Return [x, y] of the center of cell containing provided text 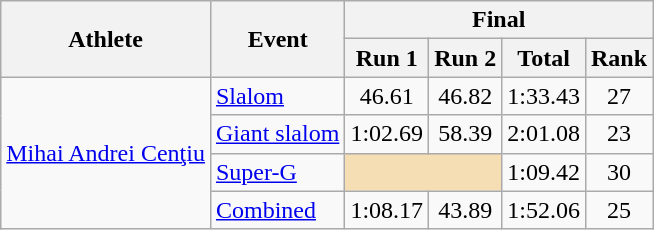
1:08.17 [387, 210]
Total [544, 58]
1:09.42 [544, 172]
43.89 [466, 210]
Rank [618, 58]
2:01.08 [544, 134]
46.61 [387, 96]
46.82 [466, 96]
Giant slalom [277, 134]
Event [277, 39]
Athlete [106, 39]
27 [618, 96]
Run 1 [387, 58]
Slalom [277, 96]
1:02.69 [387, 134]
Final [499, 20]
1:52.06 [544, 210]
25 [618, 210]
Run 2 [466, 58]
30 [618, 172]
23 [618, 134]
Mihai Andrei Cenţiu [106, 153]
Super-G [277, 172]
58.39 [466, 134]
Combined [277, 210]
1:33.43 [544, 96]
